Provide the [X, Y] coordinate of the cell's center where the given text is located.  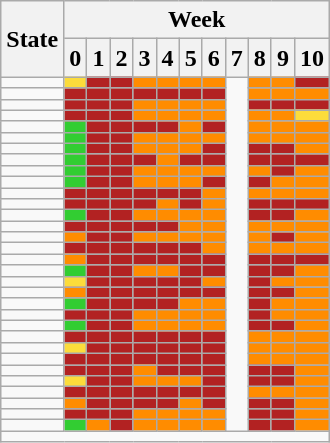
5 [190, 58]
0 [76, 58]
9 [282, 58]
2 [122, 58]
3 [144, 58]
Week [197, 20]
1 [98, 58]
4 [168, 58]
8 [260, 58]
7 [236, 58]
State [32, 39]
10 [312, 58]
6 [214, 58]
